Pinpoint the cell where the given text exists, returning its (x, y) midpoint coordinate. 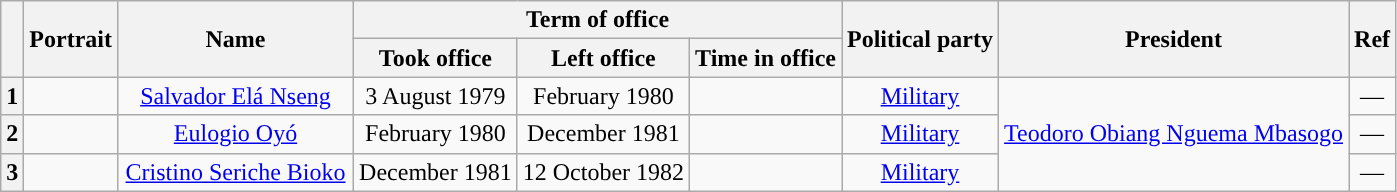
Salvador Elá Nseng (235, 96)
2 (12, 134)
Cristino Seriche Bioko (235, 172)
Teodoro Obiang Nguema Mbasogo (1174, 134)
1 (12, 96)
Ref (1372, 39)
President (1174, 39)
Political party (920, 39)
Time in office (766, 58)
Portrait (71, 39)
3 August 1979 (436, 96)
12 October 1982 (603, 172)
Left office (603, 58)
Term of office (598, 20)
Eulogio Oyó (235, 134)
Name (235, 39)
3 (12, 172)
Took office (436, 58)
